Search for the cell housing the specified text and yield its [x, y] center coordinate. 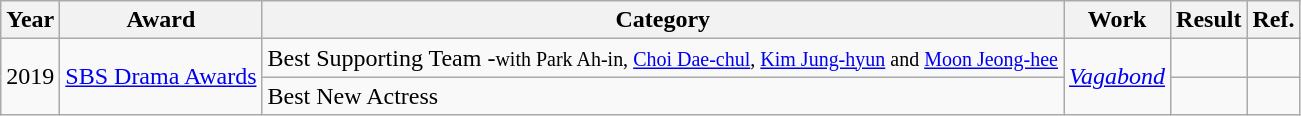
Best New Actress [663, 96]
SBS Drama Awards [161, 77]
Category [663, 20]
Work [1118, 20]
2019 [30, 77]
Vagabond [1118, 77]
Ref. [1274, 20]
Award [161, 20]
Result [1209, 20]
Year [30, 20]
Best Supporting Team -with Park Ah-in, Choi Dae-chul, Kim Jung-hyun and Moon Jeong-hee [663, 58]
